Return (x, y) of the center of cell containing provided text 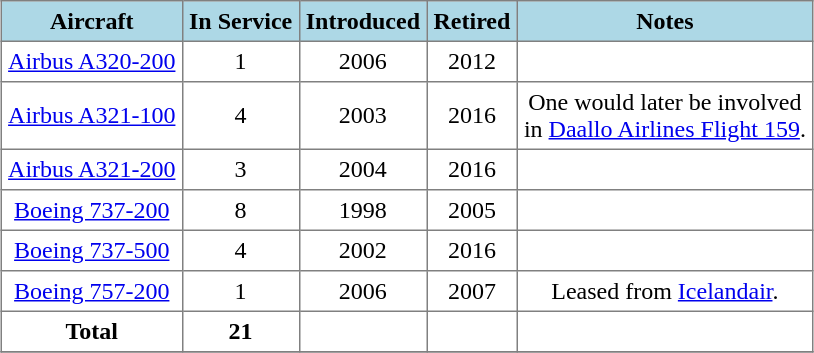
3 (240, 169)
1998 (363, 210)
Notes (665, 21)
Boeing 737-500 (92, 250)
8 (240, 210)
2003 (363, 116)
Leased from Icelandair. (665, 291)
Airbus A320-200 (92, 61)
Introduced (363, 21)
Retired (472, 21)
2007 (472, 291)
2005 (472, 210)
2002 (363, 250)
Total (92, 331)
2012 (472, 61)
Boeing 737-200 (92, 210)
Aircraft (92, 21)
Airbus A321-100 (92, 116)
2004 (363, 169)
In Service (240, 21)
Boeing 757-200 (92, 291)
Airbus A321-200 (92, 169)
One would later be involvedin Daallo Airlines Flight 159. (665, 116)
21 (240, 331)
